Return the (X, Y) coordinate for the center point of the cell that contains the specified text.  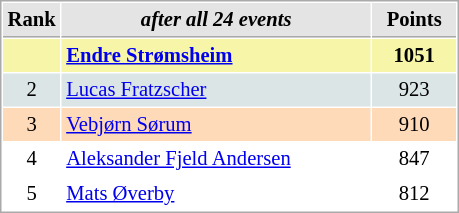
1051 (414, 56)
2 (32, 90)
Lucas Fratzscher (216, 90)
Vebjørn Sørum (216, 124)
812 (414, 194)
after all 24 events (216, 20)
Points (414, 20)
Rank (32, 20)
5 (32, 194)
847 (414, 158)
Endre Strømsheim (216, 56)
Aleksander Fjeld Andersen (216, 158)
4 (32, 158)
Mats Øverby (216, 194)
910 (414, 124)
923 (414, 90)
3 (32, 124)
